Extract the [X, Y] coordinate from the center of the cell holding the provided text.  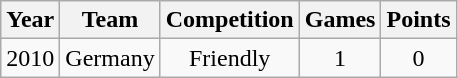
Competition [230, 20]
Team [110, 20]
1 [340, 58]
Friendly [230, 58]
Germany [110, 58]
0 [418, 58]
2010 [30, 58]
Games [340, 20]
Points [418, 20]
Year [30, 20]
